Capture the cell that displays the provided text and extract its [X, Y] central coordinate. 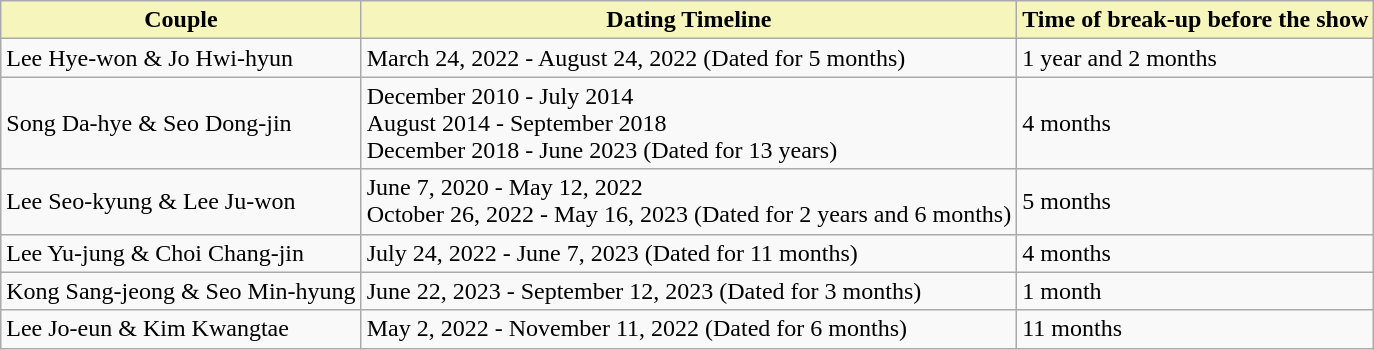
Couple [181, 20]
May 2, 2022 - November 11, 2022 (Dated for 6 months) [689, 329]
July 24, 2022 - June 7, 2023 (Dated for 11 months) [689, 253]
Time of break-up before the show [1196, 20]
March 24, 2022 - August 24, 2022 (Dated for 5 months) [689, 58]
Song Da-hye & Seo Dong-jin [181, 123]
Dating Timeline [689, 20]
11 months [1196, 329]
Lee Jo-eun & Kim Kwangtae [181, 329]
June 7, 2020 - May 12, 2022 October 26, 2022 - May 16, 2023 (Dated for 2 years and 6 months) [689, 202]
1 year and 2 months [1196, 58]
1 month [1196, 291]
5 months [1196, 202]
Lee Seo-kyung & Lee Ju-won [181, 202]
Lee Yu-jung & Choi Chang-jin [181, 253]
June 22, 2023 - September 12, 2023 (Dated for 3 months) [689, 291]
Kong Sang-jeong & Seo Min-hyung [181, 291]
December 2010 - July 2014 August 2014 - September 2018 December 2018 - June 2023 (Dated for 13 years) [689, 123]
Lee Hye-won & Jo Hwi-hyun [181, 58]
